Provide the (X, Y) coordinate of the cell's center where the given text is located.  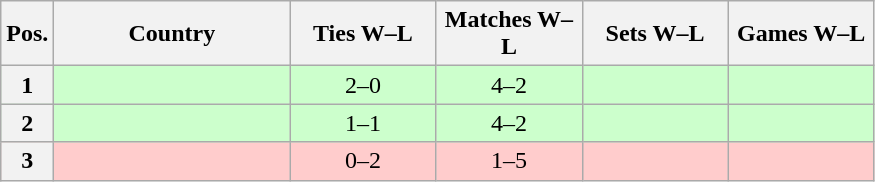
Games W–L (801, 34)
1–5 (509, 161)
Pos. (28, 34)
2–0 (363, 85)
Ties W–L (363, 34)
Country (172, 34)
Sets W–L (655, 34)
Matches W–L (509, 34)
1–1 (363, 123)
3 (28, 161)
0–2 (363, 161)
2 (28, 123)
1 (28, 85)
